Locate the cell with the specified text and output its [x, y] center coordinate. 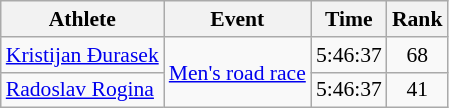
Time [349, 19]
Athlete [82, 19]
Men's road race [238, 72]
Rank [418, 19]
Event [238, 19]
68 [418, 55]
Kristijan Đurasek [82, 55]
41 [418, 90]
Radoslav Rogina [82, 90]
